Capture the cell that displays the provided text and extract its (X, Y) central coordinate. 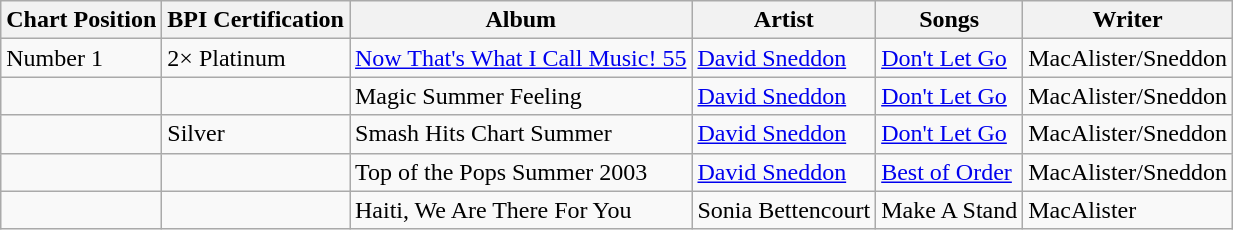
MacAlister (1128, 210)
Chart Position (82, 20)
Artist (784, 20)
Smash Hits Chart Summer (521, 134)
Silver (256, 134)
Haiti, We Are There For You (521, 210)
Writer (1128, 20)
2× Platinum (256, 58)
Sonia Bettencourt (784, 210)
Make A Stand (950, 210)
Album (521, 20)
BPI Certification (256, 20)
Top of the Pops Summer 2003 (521, 172)
Best of Order (950, 172)
Songs (950, 20)
Number 1 (82, 58)
Magic Summer Feeling (521, 96)
Now That's What I Call Music! 55 (521, 58)
